Detect which cell encompasses the target text, then output its (x, y) center coordinate. 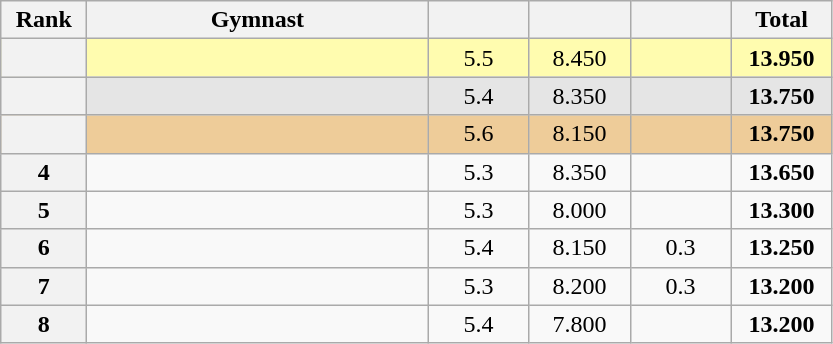
5 (44, 210)
13.650 (782, 172)
Gymnast (258, 20)
7 (44, 286)
13.300 (782, 210)
13.950 (782, 58)
8.200 (580, 286)
8.450 (580, 58)
6 (44, 248)
Total (782, 20)
8.000 (580, 210)
Rank (44, 20)
5.6 (478, 134)
13.250 (782, 248)
5.5 (478, 58)
4 (44, 172)
8 (44, 324)
7.800 (580, 324)
